For the text-containing cell, return its midpoint in [x, y] coordinate format. 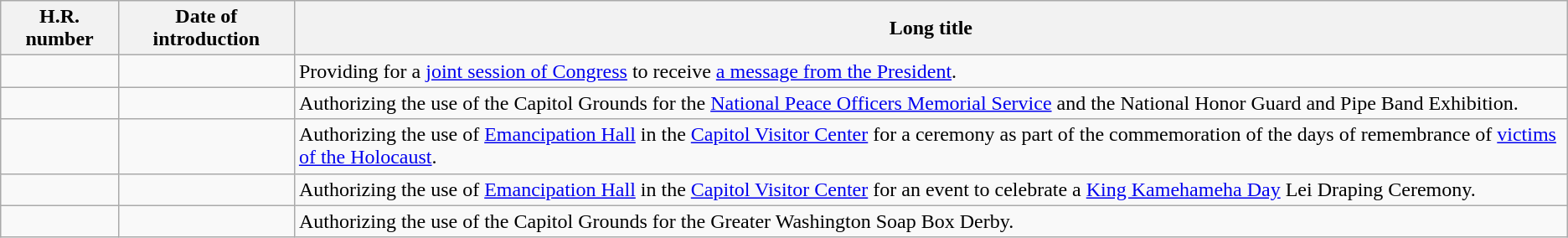
Date of introduction [206, 28]
Authorizing the use of Emancipation Hall in the Capitol Visitor Center for an event to celebrate a King Kamehameha Day Lei Draping Ceremony. [931, 189]
Providing for a joint session of Congress to receive a message from the President. [931, 71]
Authorizing the use of the Capitol Grounds for the National Peace Officers Memorial Service and the National Honor Guard and Pipe Band Exhibition. [931, 103]
Long title [931, 28]
H.R. number [60, 28]
Authorizing the use of the Capitol Grounds for the Greater Washington Soap Box Derby. [931, 221]
